Output the (x, y) coordinate of the center of the cell containing the given text.  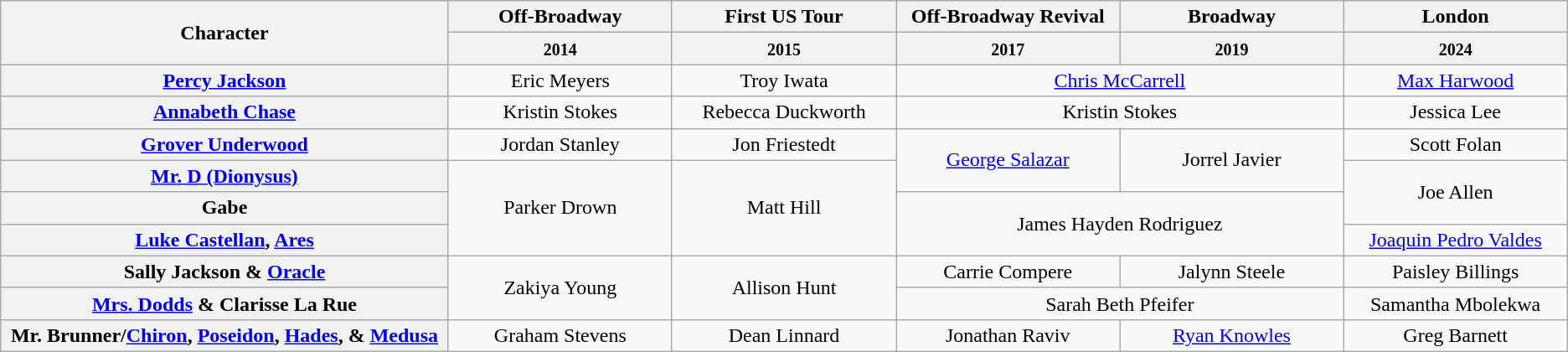
Sarah Beth Pfeifer (1120, 303)
Off-Broadway Revival (1008, 17)
Off-Broadway (560, 17)
Jordan Stanley (560, 144)
Mrs. Dodds & Clarisse La Rue (224, 303)
First US Tour (784, 17)
Troy Iwata (784, 80)
Greg Barnett (1456, 335)
Broadway (1231, 17)
Zakiya Young (560, 287)
Mr. D (Dionysus) (224, 176)
Jonathan Raviv (1008, 335)
Paisley Billings (1456, 272)
2024 (1456, 49)
Graham Stevens (560, 335)
London (1456, 17)
Grover Underwood (224, 144)
Parker Drown (560, 208)
Jalynn Steele (1231, 272)
Matt Hill (784, 208)
Allison Hunt (784, 287)
Joe Allen (1456, 192)
Scott Folan (1456, 144)
Rebecca Duckworth (784, 112)
Mr. Brunner/Chiron, Poseidon, Hades, & Medusa (224, 335)
Eric Meyers (560, 80)
2015 (784, 49)
Ryan Knowles (1231, 335)
Gabe (224, 208)
Samantha Mbolekwa (1456, 303)
2019 (1231, 49)
2014 (560, 49)
George Salazar (1008, 160)
Max Harwood (1456, 80)
Character (224, 33)
Percy Jackson (224, 80)
James Hayden Rodriguez (1120, 224)
Jessica Lee (1456, 112)
Jon Friestedt (784, 144)
Jorrel Javier (1231, 160)
Joaquin Pedro Valdes (1456, 240)
Dean Linnard (784, 335)
Annabeth Chase (224, 112)
2017 (1008, 49)
Chris McCarrell (1120, 80)
Luke Castellan, Ares (224, 240)
Carrie Compere (1008, 272)
Sally Jackson & Oracle (224, 272)
